Search for the cell housing the specified text and yield its [x, y] center coordinate. 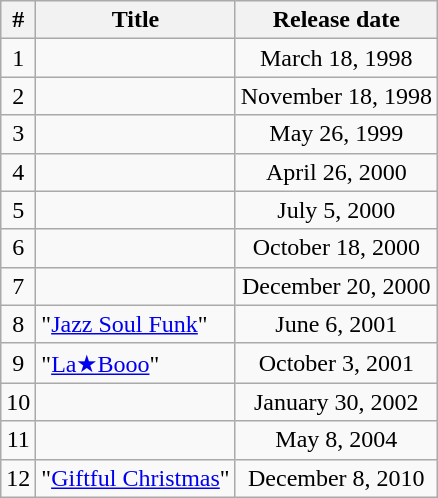
# [18, 20]
9 [18, 363]
December 20, 2000 [336, 286]
March 18, 1998 [336, 58]
6 [18, 248]
"Giftful Christmas" [136, 478]
November 18, 1998 [336, 96]
3 [18, 134]
4 [18, 172]
5 [18, 210]
7 [18, 286]
June 6, 2001 [336, 324]
Release date [336, 20]
"La★Booo" [136, 363]
1 [18, 58]
April 26, 2000 [336, 172]
January 30, 2002 [336, 402]
Title [136, 20]
8 [18, 324]
October 3, 2001 [336, 363]
10 [18, 402]
11 [18, 440]
October 18, 2000 [336, 248]
12 [18, 478]
December 8, 2010 [336, 478]
May 8, 2004 [336, 440]
2 [18, 96]
"Jazz Soul Funk" [136, 324]
July 5, 2000 [336, 210]
May 26, 1999 [336, 134]
